Find where the given text appears and provide that cell's center as (x, y) coordinate. 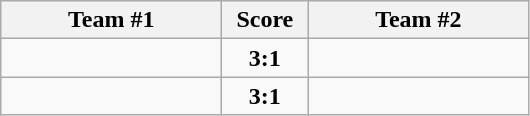
Team #1 (112, 20)
Score (265, 20)
Team #2 (418, 20)
